From the cell containing the given text, extract its center point as [X, Y] coordinate. 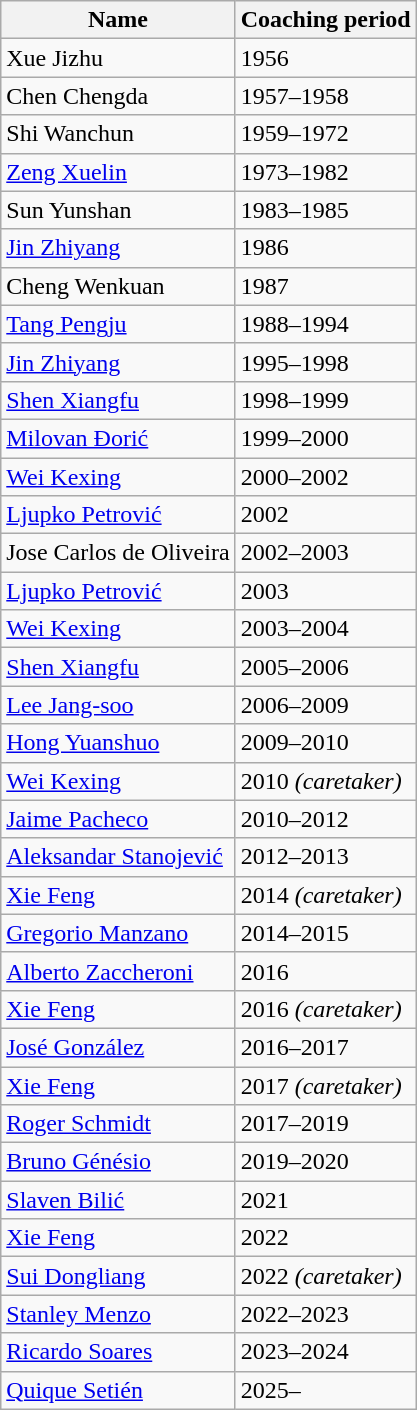
Chen Chengda [118, 96]
Roger Schmidt [118, 1124]
1987 [326, 286]
2017–2019 [326, 1124]
Jose Carlos de Oliveira [118, 553]
1973–1982 [326, 172]
Zeng Xuelin [118, 172]
Coaching period [326, 20]
1998–1999 [326, 400]
Alberto Zaccheroni [118, 971]
Cheng Wenkuan [118, 286]
2017 (caretaker) [326, 1085]
2016–2017 [326, 1047]
Sun Yunshan [118, 210]
2021 [326, 1200]
2014 (caretaker) [326, 895]
Bruno Génésio [118, 1162]
1995–1998 [326, 362]
Hong Yuanshuo [118, 743]
2002 [326, 515]
Stanley Menzo [118, 1314]
Shi Wanchun [118, 134]
Aleksandar Stanojević [118, 857]
2002–2003 [326, 553]
2023–2024 [326, 1352]
Ricardo Soares [118, 1352]
2005–2006 [326, 667]
2016 (caretaker) [326, 1009]
2010–2012 [326, 819]
Tang Pengju [118, 324]
2022–2023 [326, 1314]
Milovan Đorić [118, 438]
2000–2002 [326, 477]
2019–2020 [326, 1162]
Gregorio Manzano [118, 933]
1999–2000 [326, 438]
Name [118, 20]
Xue Jizhu [118, 58]
José González [118, 1047]
2003–2004 [326, 629]
Jaime Pacheco [118, 819]
2006–2009 [326, 705]
Quique Setién [118, 1390]
1986 [326, 248]
Slaven Bilić [118, 1200]
2025– [326, 1390]
2010 (caretaker) [326, 781]
1956 [326, 58]
2003 [326, 591]
2022 [326, 1238]
2009–2010 [326, 743]
2016 [326, 971]
1957–1958 [326, 96]
1983–1985 [326, 210]
2022 (caretaker) [326, 1276]
Lee Jang-soo [118, 705]
1959–1972 [326, 134]
Sui Dongliang [118, 1276]
2012–2013 [326, 857]
2014–2015 [326, 933]
1988–1994 [326, 324]
